Capture the cell that displays the provided text and extract its [x, y] central coordinate. 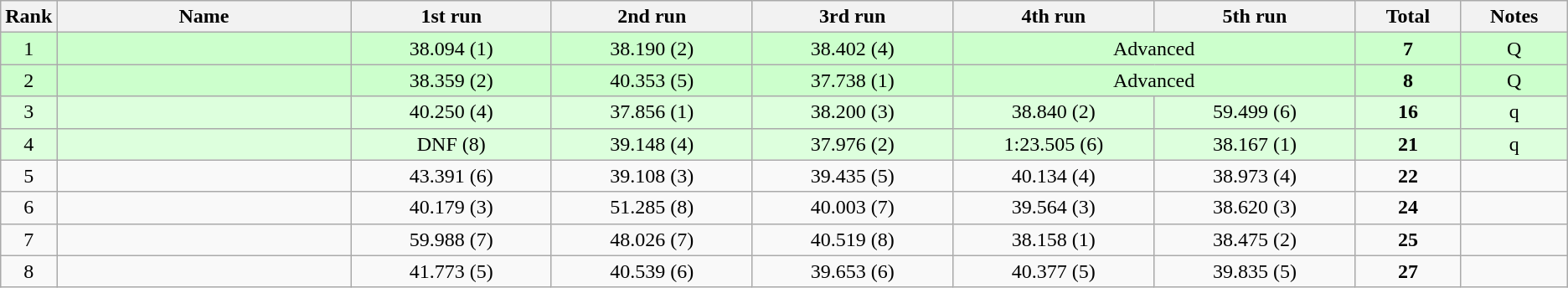
43.391 (6) [451, 176]
41.773 (5) [451, 271]
40.377 (5) [1054, 271]
38.158 (1) [1054, 239]
40.519 (8) [853, 239]
Name [204, 17]
38.094 (1) [451, 49]
24 [1409, 208]
40.134 (4) [1054, 176]
40.250 (4) [451, 112]
40.353 (5) [652, 80]
37.976 (2) [853, 144]
6 [28, 208]
3 [28, 112]
59.499 (6) [1255, 112]
5th run [1255, 17]
38.402 (4) [853, 49]
21 [1409, 144]
40.003 (7) [853, 208]
3rd run [853, 17]
4th run [1054, 17]
38.200 (3) [853, 112]
Total [1409, 17]
Rank [28, 17]
1 [28, 49]
39.435 (5) [853, 176]
39.835 (5) [1255, 271]
27 [1409, 271]
59.988 (7) [451, 239]
4 [28, 144]
39.653 (6) [853, 271]
51.285 (8) [652, 208]
38.840 (2) [1054, 112]
38.973 (4) [1255, 176]
25 [1409, 239]
38.475 (2) [1255, 239]
DNF (8) [451, 144]
2nd run [652, 17]
38.359 (2) [451, 80]
39.108 (3) [652, 176]
40.539 (6) [652, 271]
2 [28, 80]
39.148 (4) [652, 144]
37.738 (1) [853, 80]
38.620 (3) [1255, 208]
48.026 (7) [652, 239]
5 [28, 176]
1:23.505 (6) [1054, 144]
39.564 (3) [1054, 208]
40.179 (3) [451, 208]
22 [1409, 176]
1st run [451, 17]
38.190 (2) [652, 49]
37.856 (1) [652, 112]
Notes [1514, 17]
16 [1409, 112]
38.167 (1) [1255, 144]
